Return [x, y] of the center of cell containing provided text 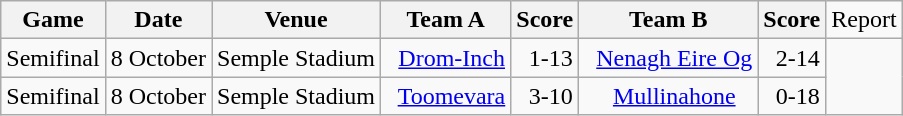
Mullinahone [668, 96]
Team A [446, 20]
Venue [296, 20]
1-13 [545, 58]
Date [158, 20]
Nenagh Eire Og [668, 58]
Game [53, 20]
Drom-Inch [446, 58]
2-14 [792, 58]
Report [864, 20]
Team B [668, 20]
0-18 [792, 96]
3-10 [545, 96]
Toomevara [446, 96]
